For the text-containing cell, return its midpoint in (X, Y) coordinate format. 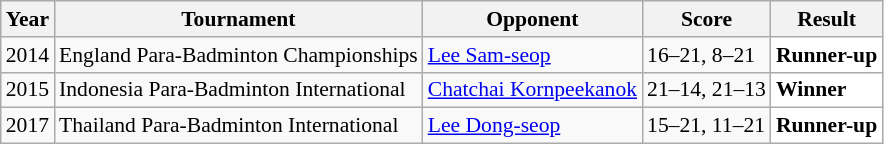
Chatchai Kornpeekanok (532, 90)
Winner (826, 90)
2017 (28, 126)
Opponent (532, 19)
England Para-Badminton Championships (238, 55)
Lee Dong-seop (532, 126)
2015 (28, 90)
Year (28, 19)
21–14, 21–13 (706, 90)
Tournament (238, 19)
16–21, 8–21 (706, 55)
Lee Sam-seop (532, 55)
Result (826, 19)
Score (706, 19)
2014 (28, 55)
Indonesia Para-Badminton International (238, 90)
15–21, 11–21 (706, 126)
Thailand Para-Badminton International (238, 126)
